Return the [X, Y] coordinate for the center point of the cell that contains the specified text.  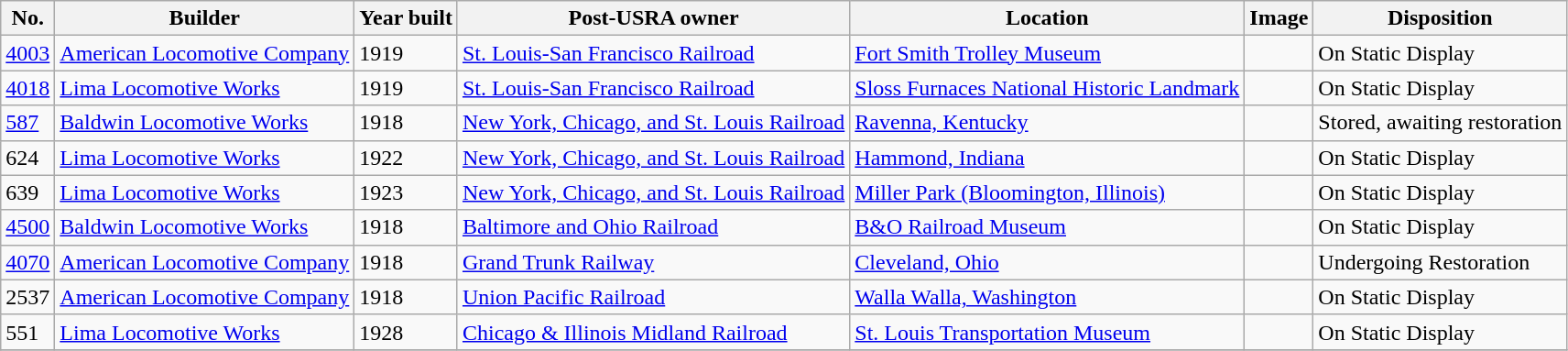
551 [27, 332]
Hammond, Indiana [1048, 158]
Sloss Furnaces National Historic Landmark [1048, 88]
639 [27, 192]
Ravenna, Kentucky [1048, 123]
Union Pacific Railroad [653, 297]
Miller Park (Bloomington, Illinois) [1048, 192]
Location [1048, 18]
Builder [205, 18]
624 [27, 158]
2537 [27, 297]
No. [27, 18]
Cleveland, Ohio [1048, 262]
Walla Walla, Washington [1048, 297]
Year built [407, 18]
Baltimore and Ohio Railroad [653, 227]
4018 [27, 88]
4070 [27, 262]
Chicago & Illinois Midland Railroad [653, 332]
1922 [407, 158]
1923 [407, 192]
Image [1279, 18]
B&O Railroad Museum [1048, 227]
St. Louis Transportation Museum [1048, 332]
Grand Trunk Railway [653, 262]
4500 [27, 227]
587 [27, 123]
Undergoing Restoration [1440, 262]
4003 [27, 53]
Fort Smith Trolley Museum [1048, 53]
Disposition [1440, 18]
Post-USRA owner [653, 18]
Stored, awaiting restoration [1440, 123]
1928 [407, 332]
